Detect which cell encompasses the target text, then output its (X, Y) center coordinate. 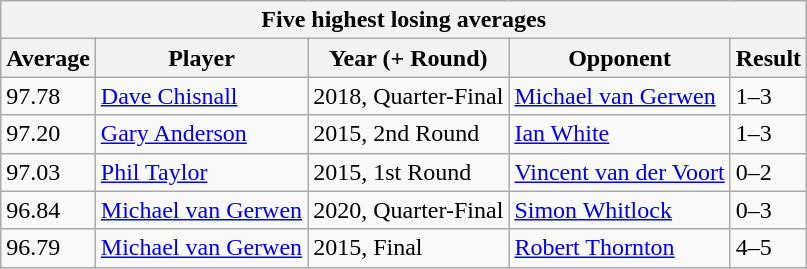
4–5 (768, 248)
Dave Chisnall (201, 96)
96.79 (48, 248)
2015, Final (408, 248)
Average (48, 58)
96.84 (48, 210)
Simon Whitlock (620, 210)
97.78 (48, 96)
Gary Anderson (201, 134)
Result (768, 58)
Five highest losing averages (404, 20)
2018, Quarter-Final (408, 96)
2020, Quarter-Final (408, 210)
Player (201, 58)
Vincent van der Voort (620, 172)
0–3 (768, 210)
Ian White (620, 134)
Year (+ Round) (408, 58)
Opponent (620, 58)
97.03 (48, 172)
97.20 (48, 134)
2015, 1st Round (408, 172)
Robert Thornton (620, 248)
Phil Taylor (201, 172)
0–2 (768, 172)
2015, 2nd Round (408, 134)
